Capture the cell that displays the provided text and extract its (X, Y) central coordinate. 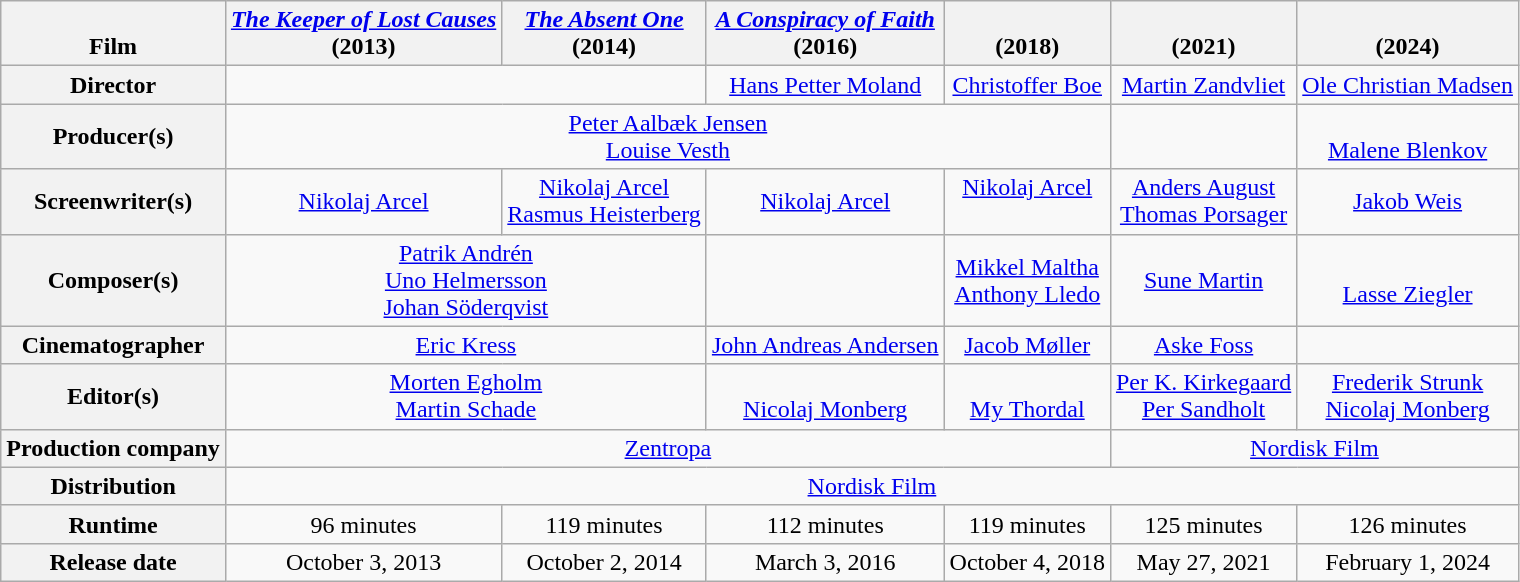
Release date (114, 562)
Ole Christian Madsen (1408, 85)
Runtime (114, 524)
(2021) (1203, 34)
(2024) (1408, 34)
Martin Zandvliet (1203, 85)
Editor(s) (114, 396)
October 4, 2018 (1027, 562)
Hans Petter Moland (825, 85)
October 2, 2014 (604, 562)
Morten EgholmMartin Schade (466, 396)
Nikolaj ArcelRasmus Heisterberg (604, 202)
125 minutes (1203, 524)
Director (114, 85)
Peter Aalbæk JensenLouise Vesth (668, 136)
Zentropa (668, 448)
Production company (114, 448)
My Thordal (1027, 396)
Composer(s) (114, 280)
John Andreas Andersen (825, 345)
Frederik StrunkNicolaj Monberg (1408, 396)
(2018) (1027, 34)
Malene Blenkov (1408, 136)
Mikkel MalthaAnthony Lledo (1027, 280)
The Absent One(2014) (604, 34)
Jakob Weis (1408, 202)
Per K. KirkegaardPer Sandholt (1203, 396)
126 minutes (1408, 524)
Film (114, 34)
Producer(s) (114, 136)
Screenwriter(s) (114, 202)
February 1, 2024 (1408, 562)
A Conspiracy of Faith(2016) (825, 34)
Lasse Ziegler (1408, 280)
May 27, 2021 (1203, 562)
March 3, 2016 (825, 562)
Cinematographer (114, 345)
Eric Kress (466, 345)
The Keeper of Lost Causes(2013) (363, 34)
112 minutes (825, 524)
Distribution (114, 486)
Anders AugustThomas Porsager (1203, 202)
Aske Foss (1203, 345)
Jacob Møller (1027, 345)
Christoffer Boe (1027, 85)
October 3, 2013 (363, 562)
Nicolaj Monberg (825, 396)
96 minutes (363, 524)
Sune Martin (1203, 280)
Patrik AndrénUno HelmerssonJohan Söderqvist (466, 280)
